Identify which cell holds the provided text, then report its [X, Y] central coordinate. 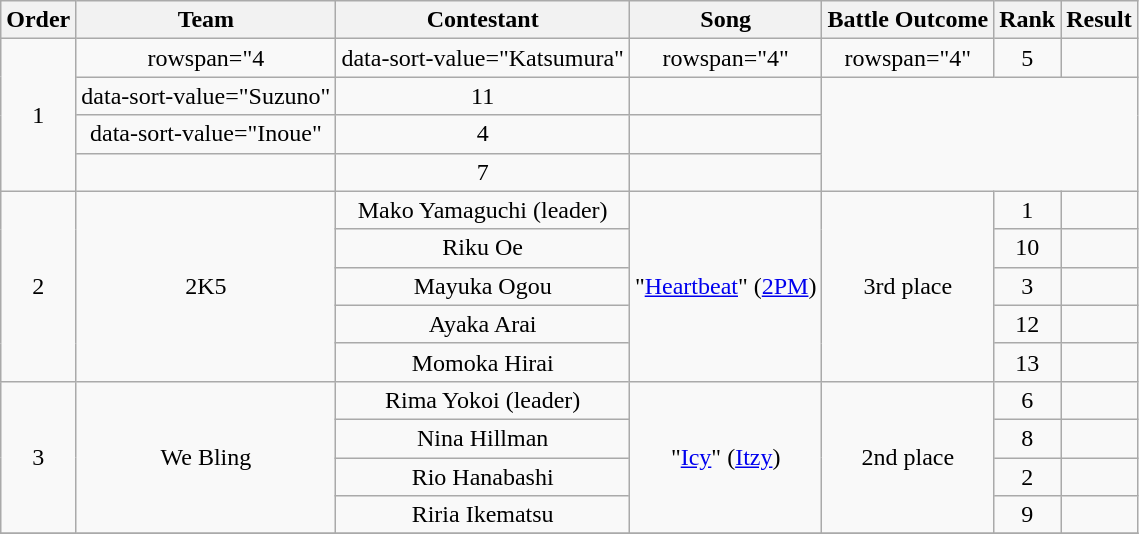
Battle Outcome [908, 20]
Mako Yamaguchi (leader) [482, 210]
3rd place [908, 286]
Rank [1028, 20]
Rima Yokoi (leader) [482, 400]
9 [1028, 515]
Song [726, 20]
Rio Hanabashi [482, 477]
Team [206, 20]
"Icy" (Itzy) [726, 457]
8 [1028, 438]
Riku Oe [482, 248]
Mayuka Ogou [482, 286]
11 [482, 96]
13 [1028, 362]
Riria Ikematsu [482, 515]
Result [1099, 20]
2K5 [206, 286]
Nina Hillman [482, 438]
Contestant [482, 20]
7 [482, 172]
12 [1028, 324]
5 [1028, 58]
Momoka Hirai [482, 362]
data-sort-value="Inoue" [206, 134]
We Bling [206, 457]
data-sort-value="Katsumura" [482, 58]
data-sort-value="Suzuno" [206, 96]
Order [38, 20]
2nd place [908, 457]
rowspan="4 [206, 58]
6 [1028, 400]
10 [1028, 248]
"Heartbeat" (2PM) [726, 286]
Ayaka Arai [482, 324]
4 [482, 134]
